Identify which cell holds the provided text, then report its [X, Y] central coordinate. 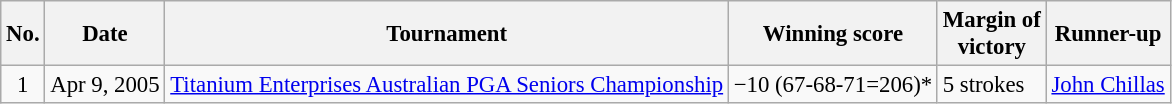
Runner-up [1108, 34]
Tournament [446, 34]
Margin ofvictory [992, 34]
John Chillas [1108, 85]
Winning score [832, 34]
Apr 9, 2005 [105, 85]
−10 (67-68-71=206)* [832, 85]
Date [105, 34]
5 strokes [992, 85]
1 [23, 85]
Titanium Enterprises Australian PGA Seniors Championship [446, 85]
No. [23, 34]
